Return (x, y) of the center of cell containing provided text 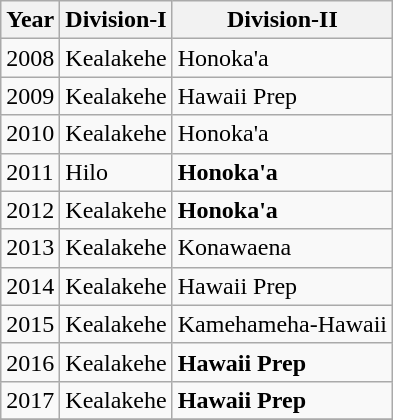
2016 (30, 362)
Division-II (282, 20)
Konawaena (282, 248)
2015 (30, 324)
2012 (30, 210)
Hilo (116, 172)
2017 (30, 400)
2010 (30, 134)
Division-I (116, 20)
2011 (30, 172)
2014 (30, 286)
2008 (30, 58)
Year (30, 20)
2009 (30, 96)
Kamehameha-Hawaii (282, 324)
2013 (30, 248)
